Output the (x, y) coordinate of the center of the cell containing the given text.  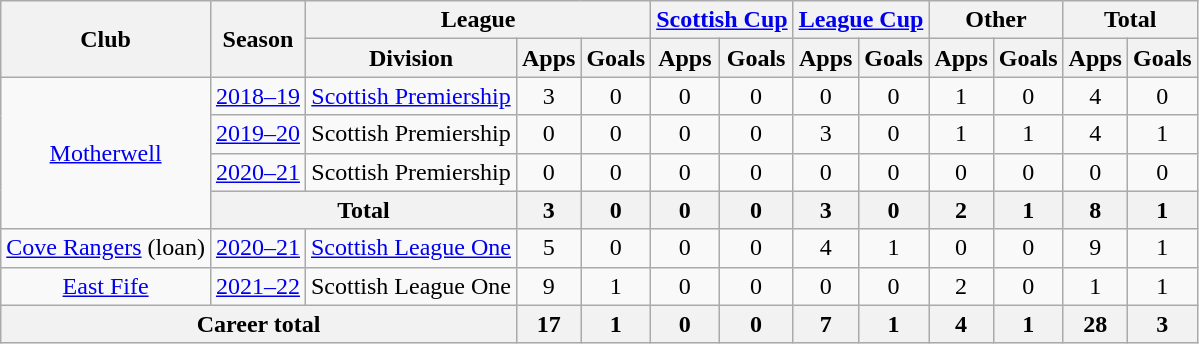
Career total (259, 324)
2019–20 (258, 134)
Other (996, 20)
2018–19 (258, 96)
Cove Rangers (loan) (106, 248)
Club (106, 39)
7 (826, 324)
Division (410, 58)
8 (1095, 210)
17 (548, 324)
League (478, 20)
East Fife (106, 286)
League Cup (861, 20)
2021–22 (258, 286)
5 (548, 248)
Season (258, 39)
28 (1095, 324)
Scottish Cup (722, 20)
Motherwell (106, 153)
